Search for the cell housing the specified text and yield its [x, y] center coordinate. 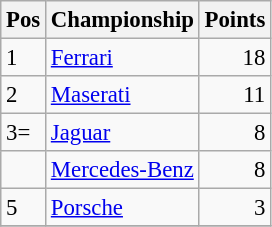
2 [24, 95]
Maserati [123, 95]
3 [234, 208]
Points [234, 20]
3= [24, 133]
18 [234, 58]
Mercedes-Benz [123, 170]
Jaguar [123, 133]
Ferrari [123, 58]
Pos [24, 20]
Championship [123, 20]
5 [24, 208]
11 [234, 95]
1 [24, 58]
Porsche [123, 208]
